Search for the cell housing the specified text and yield its [X, Y] center coordinate. 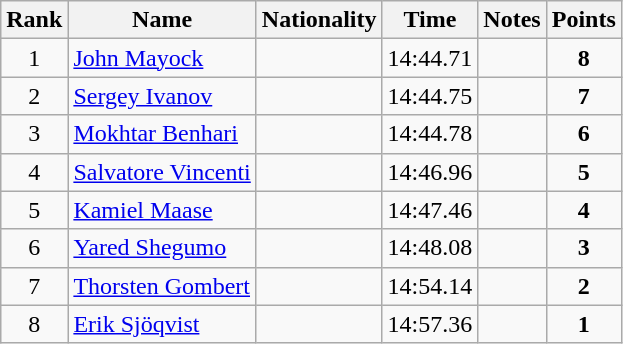
Nationality [319, 20]
Kamiel Maase [162, 210]
Notes [512, 20]
Erik Sjöqvist [162, 324]
Thorsten Gombert [162, 286]
14:54.14 [430, 286]
Mokhtar Benhari [162, 134]
14:46.96 [430, 172]
14:48.08 [430, 248]
14:47.46 [430, 210]
Rank [34, 20]
14:57.36 [430, 324]
Points [584, 20]
Salvatore Vincenti [162, 172]
Name [162, 20]
14:44.71 [430, 58]
14:44.78 [430, 134]
Time [430, 20]
14:44.75 [430, 96]
Yared Shegumo [162, 248]
Sergey Ivanov [162, 96]
John Mayock [162, 58]
